Identify which cell holds the provided text, then report its [x, y] central coordinate. 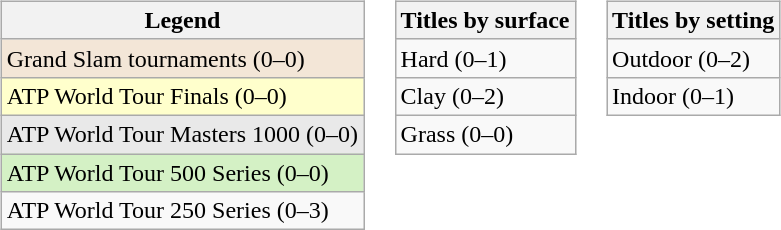
ATP World Tour 250 Series (0–3) [182, 211]
ATP World Tour Masters 1000 (0–0) [182, 134]
Clay (0–2) [485, 96]
Titles by surface [485, 20]
Outdoor (0–2) [694, 58]
Legend [182, 20]
ATP World Tour 500 Series (0–0) [182, 173]
Hard (0–1) [485, 58]
Grand Slam tournaments (0–0) [182, 58]
Indoor (0–1) [694, 96]
ATP World Tour Finals (0–0) [182, 96]
Titles by setting [694, 20]
Grass (0–0) [485, 134]
